Output the [X, Y] coordinate of the center of the cell containing the given text.  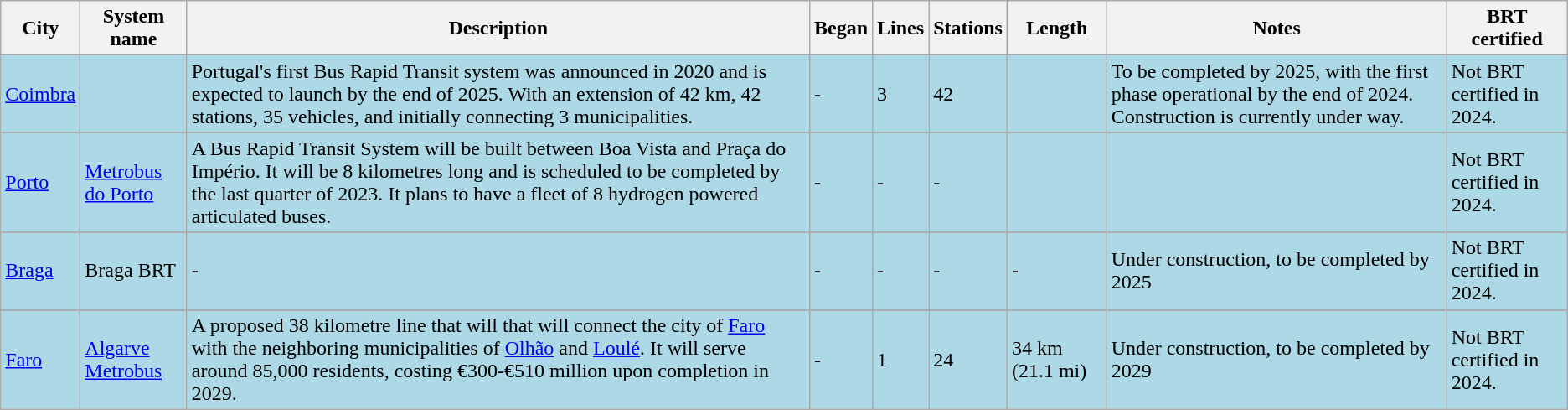
Coimbra [40, 94]
To be completed by 2025, with the first phase operational by the end of 2024. Construction is currently under way. [1277, 94]
3 [901, 94]
BRT certified [1507, 29]
Notes [1277, 29]
Began [841, 29]
City [40, 29]
34 km (21.1 mi) [1057, 359]
Lines [901, 29]
Faro [40, 359]
Stations [968, 29]
Braga [40, 271]
Length [1057, 29]
Algarve Metrobus [134, 359]
Under construction, to be completed by 2025 [1277, 271]
Braga BRT [134, 271]
1 [901, 359]
Description [498, 29]
Metrobus do Porto [134, 183]
Under construction, to be completed by 2029 [1277, 359]
Porto [40, 183]
24 [968, 359]
System name [134, 29]
42 [968, 94]
